Capture the cell that displays the provided text and extract its [X, Y] central coordinate. 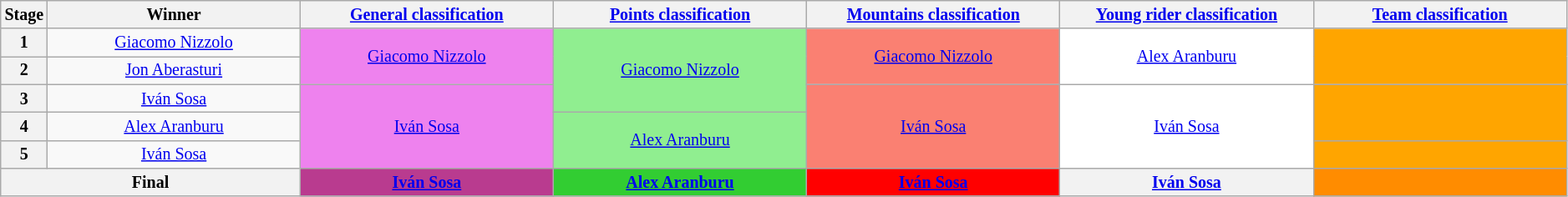
Winner [174, 15]
5 [24, 154]
Jon Aberasturi [174, 70]
General classification [426, 15]
Final [150, 182]
Stage [24, 15]
2 [24, 70]
3 [24, 98]
Mountains classification [934, 15]
Points classification [680, 15]
4 [24, 127]
Young rider classification [1186, 15]
Team classification [1440, 15]
1 [24, 43]
